Extract the (x, y) coordinate from the center of the cell holding the provided text.  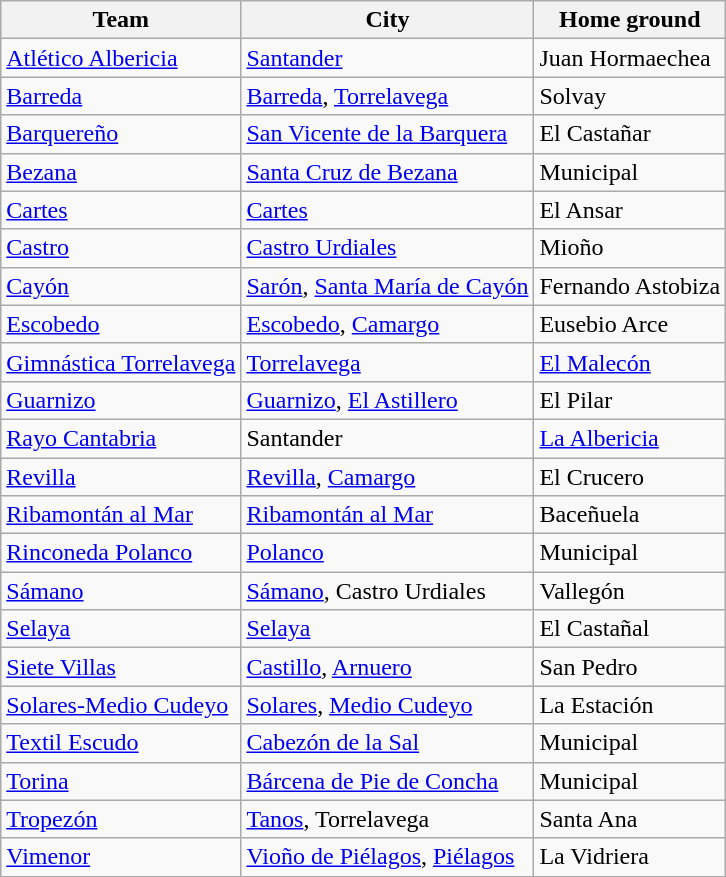
Eusebio Arce (630, 324)
City (388, 20)
La Estación (630, 705)
Sámano, Castro Urdiales (388, 591)
Bárcena de Pie de Concha (388, 781)
Juan Hormaechea (630, 58)
Team (121, 20)
Barquereño (121, 134)
Castro Urdiales (388, 248)
El Castañal (630, 629)
Santa Ana (630, 819)
Escobedo, Camargo (388, 324)
Santa Cruz de Bezana (388, 172)
Solares-Medio Cudeyo (121, 705)
Gimnástica Torrelavega (121, 362)
Vimenor (121, 857)
Vallegón (630, 591)
Vioño de Piélagos, Piélagos (388, 857)
Home ground (630, 20)
Barreda, Torrelavega (388, 96)
El Crucero (630, 477)
La Albericia (630, 438)
El Ansar (630, 210)
Mioño (630, 248)
Guarnizo (121, 400)
Solares, Medio Cudeyo (388, 705)
Textil Escudo (121, 743)
San Pedro (630, 667)
Tropezón (121, 819)
Barreda (121, 96)
Castro (121, 248)
Fernando Astobiza (630, 286)
Guarnizo, El Astillero (388, 400)
Escobedo (121, 324)
Atlético Albericia (121, 58)
Siete Villas (121, 667)
El Pilar (630, 400)
Torrelavega (388, 362)
Rayo Cantabria (121, 438)
Baceñuela (630, 515)
San Vicente de la Barquera (388, 134)
Solvay (630, 96)
Cayón (121, 286)
Revilla, Camargo (388, 477)
Tanos, Torrelavega (388, 819)
Revilla (121, 477)
El Castañar (630, 134)
Rinconeda Polanco (121, 553)
Sámano (121, 591)
El Malecón (630, 362)
Cabezón de la Sal (388, 743)
Castillo, Arnuero (388, 667)
Sarón, Santa María de Cayón (388, 286)
Torina (121, 781)
La Vidriera (630, 857)
Bezana (121, 172)
Polanco (388, 553)
